Scan for the cell matching the given text and deliver its [x, y] coordinate at center. 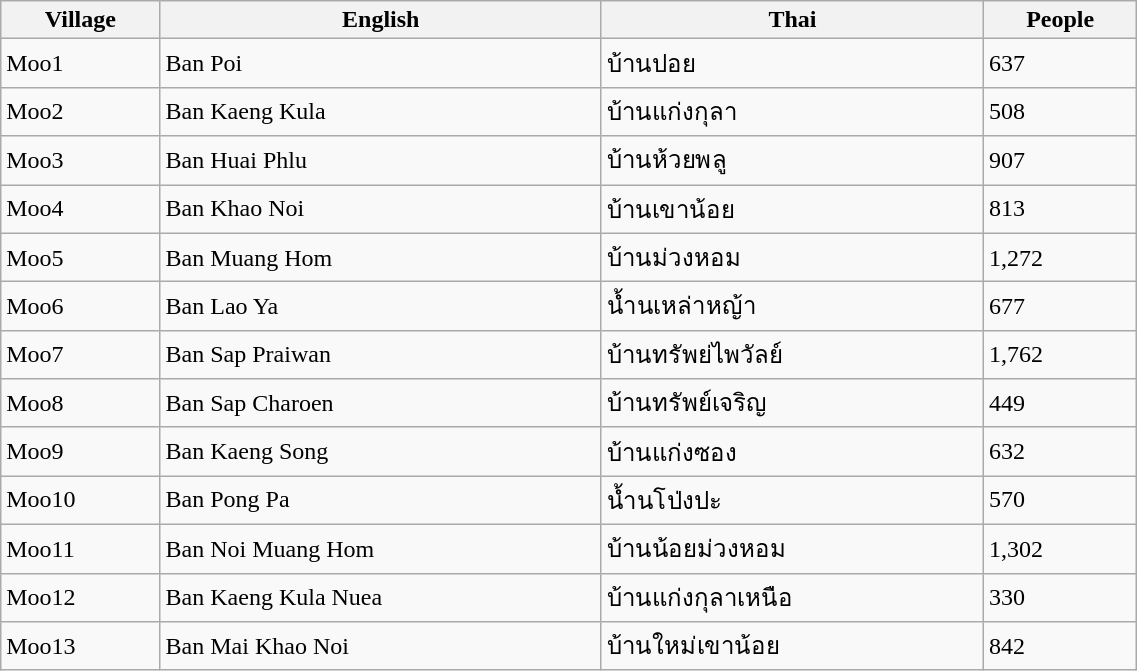
บ้านแก่งกุลา [792, 112]
Moo2 [80, 112]
Moo1 [80, 64]
บ้านแก่งกุลาเหนือ [792, 598]
842 [1060, 646]
Ban Kaeng Kula Nuea [380, 598]
Moo10 [80, 500]
บ้านทรัพย่ไพวัลย์ [792, 354]
570 [1060, 500]
813 [1060, 208]
Ban Sap Charoen [380, 404]
Moo5 [80, 258]
Ban Pong Pa [380, 500]
Ban Huai Phlu [380, 160]
บ้านใหม่เขาน้อย [792, 646]
บ้านห้วยพลู [792, 160]
637 [1060, 64]
Ban Noi Muang Hom [380, 548]
น้ำนเหล่าหญ้า [792, 306]
Moo4 [80, 208]
Moo12 [80, 598]
632 [1060, 452]
Ban Sap Praiwan [380, 354]
508 [1060, 112]
บ้านแก่งซอง [792, 452]
Ban Mai Khao Noi [380, 646]
907 [1060, 160]
330 [1060, 598]
Ban Muang Hom [380, 258]
Moo7 [80, 354]
บ้านม่วงหอม [792, 258]
Ban Lao Ya [380, 306]
Moo9 [80, 452]
1,762 [1060, 354]
Ban Kaeng Kula [380, 112]
Ban Poi [380, 64]
บ้านทรัพย์เจริญ [792, 404]
Thai [792, 20]
Moo13 [80, 646]
Moo11 [80, 548]
บ้านน้อยม่วงหอม [792, 548]
บ้านปอย [792, 64]
1,302 [1060, 548]
677 [1060, 306]
Moo3 [80, 160]
1,272 [1060, 258]
Moo6 [80, 306]
Moo8 [80, 404]
449 [1060, 404]
น้ำนโป่งปะ [792, 500]
Village [80, 20]
People [1060, 20]
Ban Kaeng Song [380, 452]
Ban Khao Noi [380, 208]
English [380, 20]
บ้านเขาน้อย [792, 208]
